Return [x, y] of the center of cell containing provided text 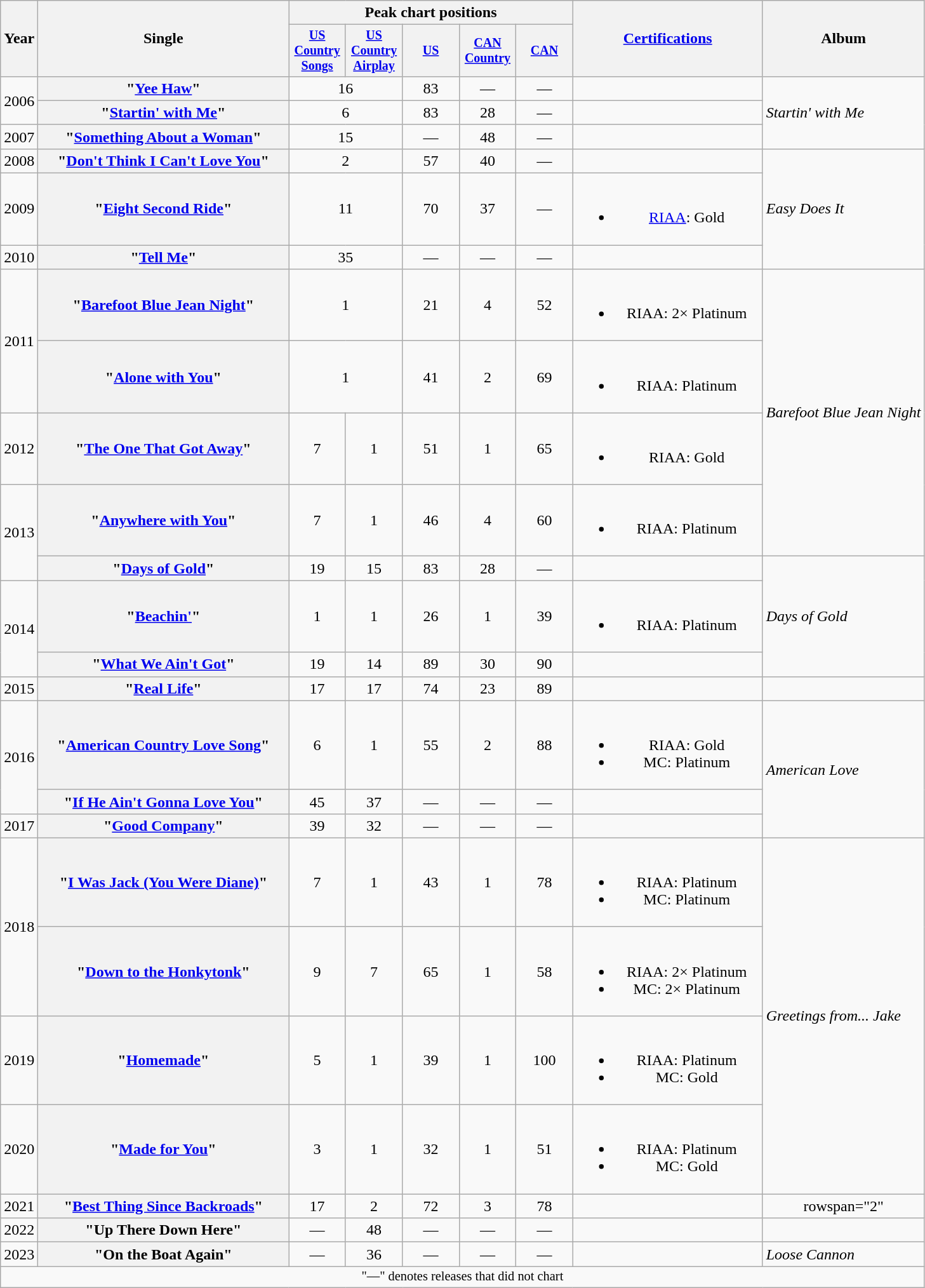
2020 [19, 1150]
88 [545, 745]
90 [545, 664]
46 [430, 521]
2018 [19, 927]
CAN [545, 51]
Album [843, 39]
Barefoot Blue Jean Night [843, 413]
55 [430, 745]
Peak chart positions [430, 13]
Single [164, 39]
2013 [19, 532]
Loose Cannon [843, 1254]
"Don't Think I Can't Love You" [164, 161]
Startin' with Me [843, 112]
"American Country Love Song" [164, 745]
US [430, 51]
52 [545, 305]
43 [430, 882]
"Homemade" [164, 1060]
45 [317, 802]
"Anywhere with You" [164, 521]
41 [430, 377]
2010 [19, 257]
35 [345, 257]
"Made for You" [164, 1150]
"Tell Me" [164, 257]
"Alone with You" [164, 377]
rowspan="2" [843, 1206]
2012 [19, 448]
72 [430, 1206]
74 [430, 688]
"—" denotes releases that did not chart [462, 1277]
RIAA: PlatinumMC: Platinum [668, 882]
70 [430, 210]
2015 [19, 688]
"Barefoot Blue Jean Night" [164, 305]
"Beachin'" [164, 616]
58 [545, 971]
69 [545, 377]
CAN Country [488, 51]
"Eight Second Ride" [164, 210]
"What We Ain't Got" [164, 664]
"Something About a Woman" [164, 137]
2016 [19, 757]
"If He Ain't Gonna Love You" [164, 802]
2019 [19, 1060]
US Country Songs [317, 51]
14 [373, 664]
2008 [19, 161]
100 [545, 1060]
2007 [19, 137]
30 [488, 664]
"Good Company" [164, 826]
RIAA: 2× Platinum [668, 305]
2009 [19, 210]
"Down to the Honkytonk" [164, 971]
"Real Life" [164, 688]
2022 [19, 1230]
5 [317, 1060]
Days of Gold [843, 616]
21 [430, 305]
9 [317, 971]
Greetings from... Jake [843, 1016]
60 [545, 521]
Easy Does It [843, 208]
57 [430, 161]
16 [345, 88]
"Days of Gold" [164, 568]
RIAA: 2× PlatinumMC: 2× Platinum [668, 971]
"Up There Down Here" [164, 1230]
2021 [19, 1206]
American Love [843, 769]
US Country Airplay [373, 51]
Year [19, 39]
RIAA: GoldMC: Platinum [668, 745]
36 [373, 1254]
2006 [19, 100]
40 [488, 161]
23 [488, 688]
"Best Thing Since Backroads" [164, 1206]
Certifications [668, 39]
2023 [19, 1254]
26 [430, 616]
"Startin' with Me" [164, 112]
"I Was Jack (You Were Diane)" [164, 882]
2011 [19, 341]
2014 [19, 629]
2017 [19, 826]
"The One That Got Away" [164, 448]
11 [345, 210]
"On the Boat Again" [164, 1254]
"Yee Haw" [164, 88]
